Return the (X, Y) coordinate for the center point of the cell that contains the specified text.  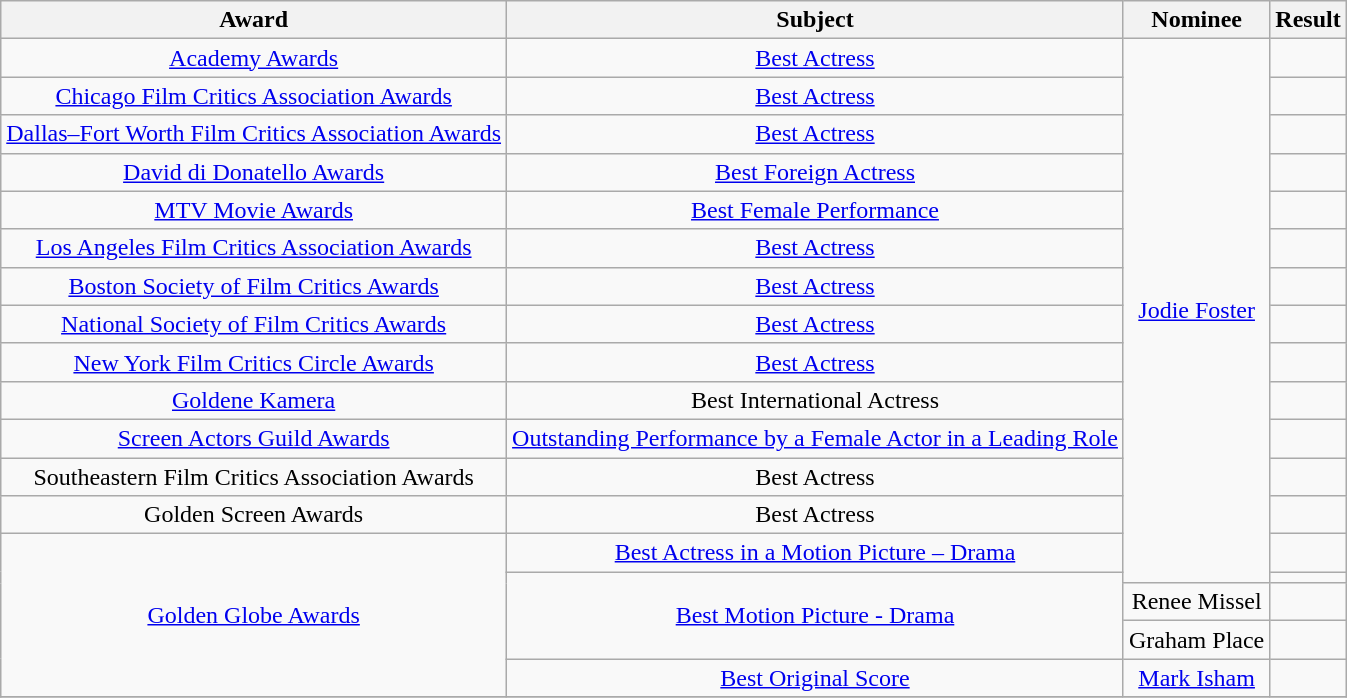
Best Foreign Actress (816, 172)
Renee Missel (1196, 602)
Nominee (1196, 20)
New York Film Critics Circle Awards (254, 362)
Outstanding Performance by a Female Actor in a Leading Role (816, 438)
David di Donatello Awards (254, 172)
Dallas–Fort Worth Film Critics Association Awards (254, 134)
Boston Society of Film Critics Awards (254, 286)
Golden Screen Awards (254, 515)
Chicago Film Critics Association Awards (254, 96)
National Society of Film Critics Awards (254, 324)
Screen Actors Guild Awards (254, 438)
Award (254, 20)
Academy Awards (254, 58)
Best Motion Picture - Drama (816, 616)
Los Angeles Film Critics Association Awards (254, 248)
Best Actress in a Motion Picture – Drama (816, 553)
Result (1308, 20)
Jodie Foster (1196, 311)
Graham Place (1196, 640)
Golden Globe Awards (254, 616)
Southeastern Film Critics Association Awards (254, 477)
Goldene Kamera (254, 400)
Best International Actress (816, 400)
Best Original Score (816, 678)
Subject (816, 20)
MTV Movie Awards (254, 210)
Mark Isham (1196, 678)
Best Female Performance (816, 210)
